Extract the [X, Y] coordinate from the center of the cell holding the provided text.  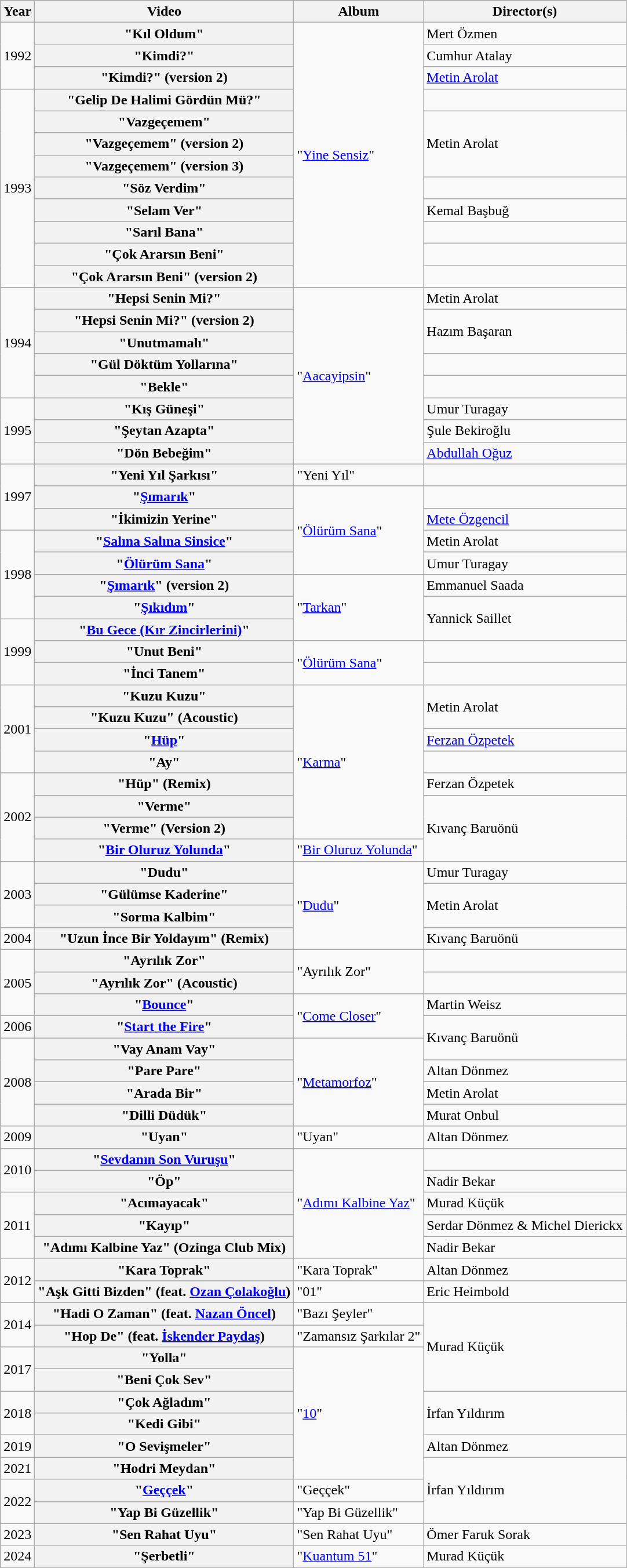
1999 [17, 651]
"Dilli Düdük" [165, 1115]
2022 [17, 1501]
"Gülümse Kaderine" [165, 894]
Ömer Faruk Sorak [525, 1534]
"Şıkıdım" [165, 607]
Mert Özmen [525, 34]
"Çok Ağladım" [165, 1402]
"Aşk Gitti Bizden" (feat. Ozan Çolakoğlu) [165, 1291]
2014 [17, 1324]
"Metamorfoz" [359, 1082]
"Vay Anam Vay" [165, 1049]
Video [165, 12]
"Sevdanın Son Vuruşu" [165, 1159]
Mete Özgencil [525, 519]
2009 [17, 1137]
Director(s) [525, 12]
Serdar Dönmez & Michel Dierickx [525, 1225]
"Start the Fire" [165, 1027]
2021 [17, 1468]
Abdullah Oğuz [525, 453]
"Tarkan" [359, 607]
Kemal Başbuğ [525, 210]
"Hodri Meydan" [165, 1468]
"Hepsi Senin Mi?" [165, 299]
2005 [17, 982]
1997 [17, 497]
"Kedi Gibi" [165, 1424]
2006 [17, 1027]
"Unutmamalı" [165, 343]
1995 [17, 431]
"Verme" (Version 2) [165, 828]
Yannick Saillet [525, 618]
1993 [17, 188]
"Hepsi Senin Mi?" (version 2) [165, 321]
"İkimizin Yerine" [165, 519]
"Zamansız Şarkılar 2" [359, 1335]
"Salına Salına Sinsice" [165, 541]
"Öp" [165, 1181]
"Kış Güneşi" [165, 409]
"Yeni Yıl" [359, 475]
Cumhur Atalay [525, 56]
2017 [17, 1369]
Eric Heimbold [525, 1291]
"Vazgeçemem" (version 3) [165, 166]
2024 [17, 1556]
2008 [17, 1082]
"Kayıp" [165, 1225]
1994 [17, 343]
2002 [17, 817]
"10" [359, 1413]
2012 [17, 1280]
"Beni Çok Sev" [165, 1380]
Emmanuel Saada [525, 585]
"Kuzu Kuzu" (Acoustic) [165, 718]
"Arada Bir" [165, 1093]
Murat Onbul [525, 1115]
"Ayrılık Zor" (Acoustic) [165, 983]
"Ay" [165, 762]
"Bekle" [165, 387]
"Yolla" [165, 1358]
Şule Bekiroğlu [525, 431]
"Vazgeçemem" [165, 122]
"Yeni Yıl Şarkısı" [165, 475]
1998 [17, 574]
"O Sevişmeler" [165, 1446]
"Hop De" (feat. İskender Paydaş) [165, 1335]
Martin Weisz [525, 1005]
"Şımarık" [165, 497]
"Sarıl Bana" [165, 232]
2010 [17, 1170]
"Şerbetli" [165, 1556]
"Kuantum 51" [359, 1556]
"Vazgeçemem" (version 2) [165, 144]
"Gül Döktüm Yollarına" [165, 365]
"Kimdi?" (version 2) [165, 78]
2023 [17, 1534]
"Come Closer" [359, 1016]
"Hüp" [165, 740]
2011 [17, 1225]
"Bu Gece (Kır Zincirlerini)" [165, 629]
2003 [17, 894]
Hazım Başaran [525, 332]
"Dön Bebeğim" [165, 453]
"Aacayipsin" [359, 376]
"Uzun İnce Bir Yoldayım" (Remix) [165, 938]
1992 [17, 56]
"Hüp" (Remix) [165, 784]
"Söz Verdim" [165, 188]
"Kıl Oldum" [165, 34]
"Gelip De Halimi Gördün Mü?" [165, 100]
"Bounce" [165, 1005]
"Acımayacak" [165, 1203]
"Karma" [359, 762]
Year [17, 12]
"Adımı Kalbine Yaz" [359, 1203]
"Pare Pare" [165, 1071]
2018 [17, 1413]
"Kuzu Kuzu" [165, 696]
"Sorma Kalbim" [165, 916]
"Verme" [165, 806]
"Adımı Kalbine Yaz" (Ozinga Club Mix) [165, 1247]
"Kimdi?" [165, 56]
"Şeytan Azapta" [165, 431]
"Unut Beni" [165, 652]
"Şımarık" (version 2) [165, 585]
2019 [17, 1446]
Album [359, 12]
"İnci Tanem" [165, 674]
"01" [359, 1291]
"Bazı Şeyler" [359, 1313]
2001 [17, 729]
"Yine Sensiz" [359, 155]
"Selam Ver" [165, 210]
"Çok Ararsın Beni" (version 2) [165, 277]
2004 [17, 938]
"Hadi O Zaman" (feat. Nazan Öncel) [165, 1313]
"Çok Ararsın Beni" [165, 254]
